Output the (x, y) coordinate of the center of the cell containing the given text.  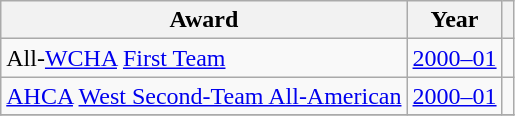
AHCA West Second-Team All-American (204, 96)
All-WCHA First Team (204, 58)
Award (204, 20)
Year (454, 20)
